For the text-containing cell, return its midpoint in [x, y] coordinate format. 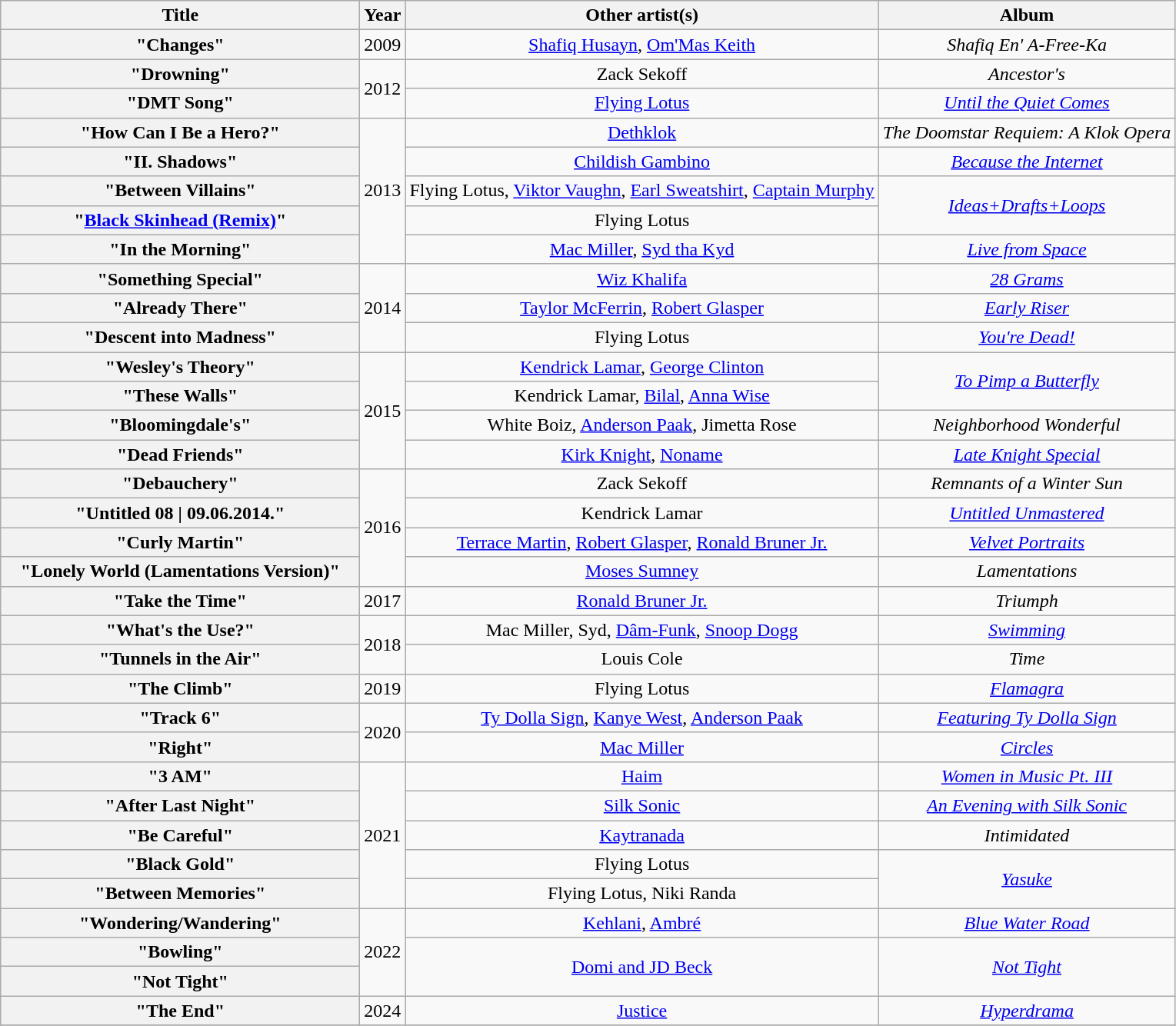
"Be Careful" [180, 834]
"Lonely World (Lamentations Version)" [180, 571]
2018 [383, 645]
2020 [383, 732]
"These Walls" [180, 396]
Album [1026, 15]
"After Last Night" [180, 805]
2021 [383, 834]
"3 AM" [180, 776]
Women in Music Pt. III [1026, 776]
"Curly Martin" [180, 542]
To Pimp a Butterfly [1026, 381]
The Doomstar Requiem: A Klok Opera [1026, 132]
Kaytranada [641, 834]
"Right" [180, 747]
Flying Lotus, Viktor Vaughn, Earl Sweatshirt, Captain Murphy [641, 191]
Haim [641, 776]
2016 [383, 528]
"II. Shadows" [180, 162]
Mac Miller, Syd, Dâm-Funk, Snoop Dogg [641, 630]
Hyperdrama [1026, 1011]
Because the Internet [1026, 162]
Velvet Portraits [1026, 542]
Intimidated [1026, 834]
28 Grams [1026, 278]
Terrace Martin, Robert Glasper, Ronald Bruner Jr. [641, 542]
2015 [383, 411]
Circles [1026, 747]
"Between Memories" [180, 894]
Remnants of a Winter Sun [1026, 484]
Ronald Bruner Jr. [641, 601]
"Already There" [180, 308]
"Drowning" [180, 74]
Wiz Khalifa [641, 278]
Dethklok [641, 132]
Year [383, 15]
"Tunnels in the Air" [180, 659]
Flamagra [1026, 688]
Late Knight Special [1026, 455]
2024 [383, 1011]
"In the Morning" [180, 249]
"The End" [180, 1011]
Kendrick Lamar [641, 513]
Domi and JD Beck [641, 967]
Ideas+Drafts+Loops [1026, 205]
Other artist(s) [641, 15]
2012 [383, 88]
"Dead Friends" [180, 455]
"Take the Time" [180, 601]
Kendrick Lamar, Bilal, Anna Wise [641, 396]
"Bowling" [180, 952]
"Changes" [180, 45]
Featuring Ty Dolla Sign [1026, 718]
2022 [383, 952]
"Wesley's Theory" [180, 367]
"Black Gold" [180, 864]
Shafiq Husayn, Om'Mas Keith [641, 45]
Blue Water Road [1026, 923]
Mac Miller [641, 747]
Title [180, 15]
Early Riser [1026, 308]
"How Can I Be a Hero?" [180, 132]
"Wondering/Wandering" [180, 923]
Neighborhood Wonderful [1026, 425]
Shafiq En' A-Free-Ka [1026, 45]
Kirk Knight, Noname [641, 455]
"Debauchery" [180, 484]
Kehlani, Ambré [641, 923]
Moses Sumney [641, 571]
Untitled Unmastered [1026, 513]
Ty Dolla Sign, Kanye West, Anderson Paak [641, 718]
Mac Miller, Syd tha Kyd [641, 249]
"Black Skinhead (Remix)" [180, 220]
Ancestor's [1026, 74]
"Descent into Madness" [180, 337]
"The Climb" [180, 688]
You're Dead! [1026, 337]
Until the Quiet Comes [1026, 103]
"Track 6" [180, 718]
2017 [383, 601]
"DMT Song" [180, 103]
"Something Special" [180, 278]
2009 [383, 45]
2013 [383, 191]
"Not Tight" [180, 981]
Childish Gambino [641, 162]
2019 [383, 688]
Kendrick Lamar, George Clinton [641, 367]
Swimming [1026, 630]
"Between Villains" [180, 191]
Justice [641, 1011]
Not Tight [1026, 967]
"Bloomingdale's" [180, 425]
White Boiz, Anderson Paak, Jimetta Rose [641, 425]
Triumph [1026, 601]
Louis Cole [641, 659]
Lamentations [1026, 571]
"Untitled 08 | 09.06.2014." [180, 513]
Silk Sonic [641, 805]
Yasuke [1026, 879]
Live from Space [1026, 249]
An Evening with Silk Sonic [1026, 805]
2014 [383, 308]
Time [1026, 659]
Flying Lotus, Niki Randa [641, 894]
"What's the Use?" [180, 630]
Taylor McFerrin, Robert Glasper [641, 308]
